Provide the (x, y) coordinate of the cell's center where the given text is located.  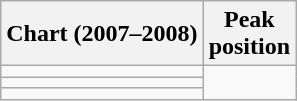
Chart (2007–2008) (102, 34)
Peakposition (249, 34)
